Output the [X, Y] coordinate of the center of the cell containing the given text.  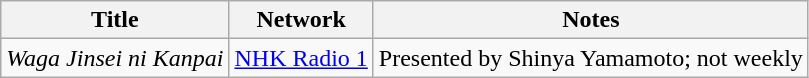
Notes [590, 20]
Title [115, 20]
Network [301, 20]
Presented by Shinya Yamamoto; not weekly [590, 58]
Waga Jinsei ni Kanpai [115, 58]
NHK Radio 1 [301, 58]
